Search for the cell housing the specified text and yield its (X, Y) center coordinate. 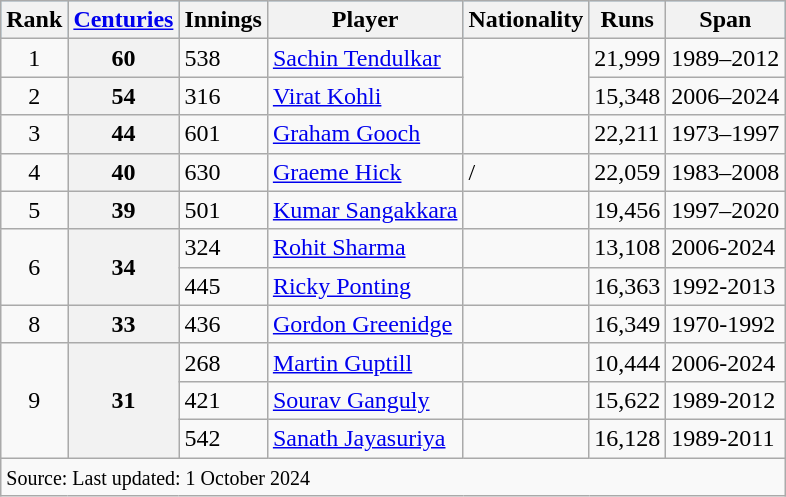
60 (124, 58)
Span (726, 20)
44 (124, 134)
6 (34, 267)
1989-2012 (726, 400)
Sourav Ganguly (365, 400)
Gordon Greenidge (365, 324)
1983–2008 (726, 172)
15,622 (628, 400)
54 (124, 96)
19,456 (628, 210)
13,108 (628, 248)
601 (223, 134)
4 (34, 172)
1 (34, 58)
15,348 (628, 96)
Sanath Jayasuriya (365, 438)
1973–1997 (726, 134)
22,059 (628, 172)
Graham Gooch (365, 134)
1997–2020 (726, 210)
10,444 (628, 362)
421 (223, 400)
39 (124, 210)
445 (223, 286)
316 (223, 96)
16,363 (628, 286)
630 (223, 172)
1989–2012 (726, 58)
Centuries (124, 20)
/ (526, 172)
3 (34, 134)
Kumar Sangakkara (365, 210)
Player (365, 20)
324 (223, 248)
2 (34, 96)
542 (223, 438)
Graeme Hick (365, 172)
2006–2024 (726, 96)
16,349 (628, 324)
Source: Last updated: 1 October 2024 (393, 477)
1989-2011 (726, 438)
501 (223, 210)
Martin Guptill (365, 362)
268 (223, 362)
Innings (223, 20)
Rank (34, 20)
16,128 (628, 438)
Virat Kohli (365, 96)
Runs (628, 20)
40 (124, 172)
436 (223, 324)
1970-1992 (726, 324)
1992-2013 (726, 286)
Rohit Sharma (365, 248)
31 (124, 400)
8 (34, 324)
538 (223, 58)
22,211 (628, 134)
21,999 (628, 58)
33 (124, 324)
5 (34, 210)
Sachin Tendulkar (365, 58)
Ricky Ponting (365, 286)
34 (124, 267)
9 (34, 400)
Nationality (526, 20)
